Locate the cell with the specified text and output its [X, Y] center coordinate. 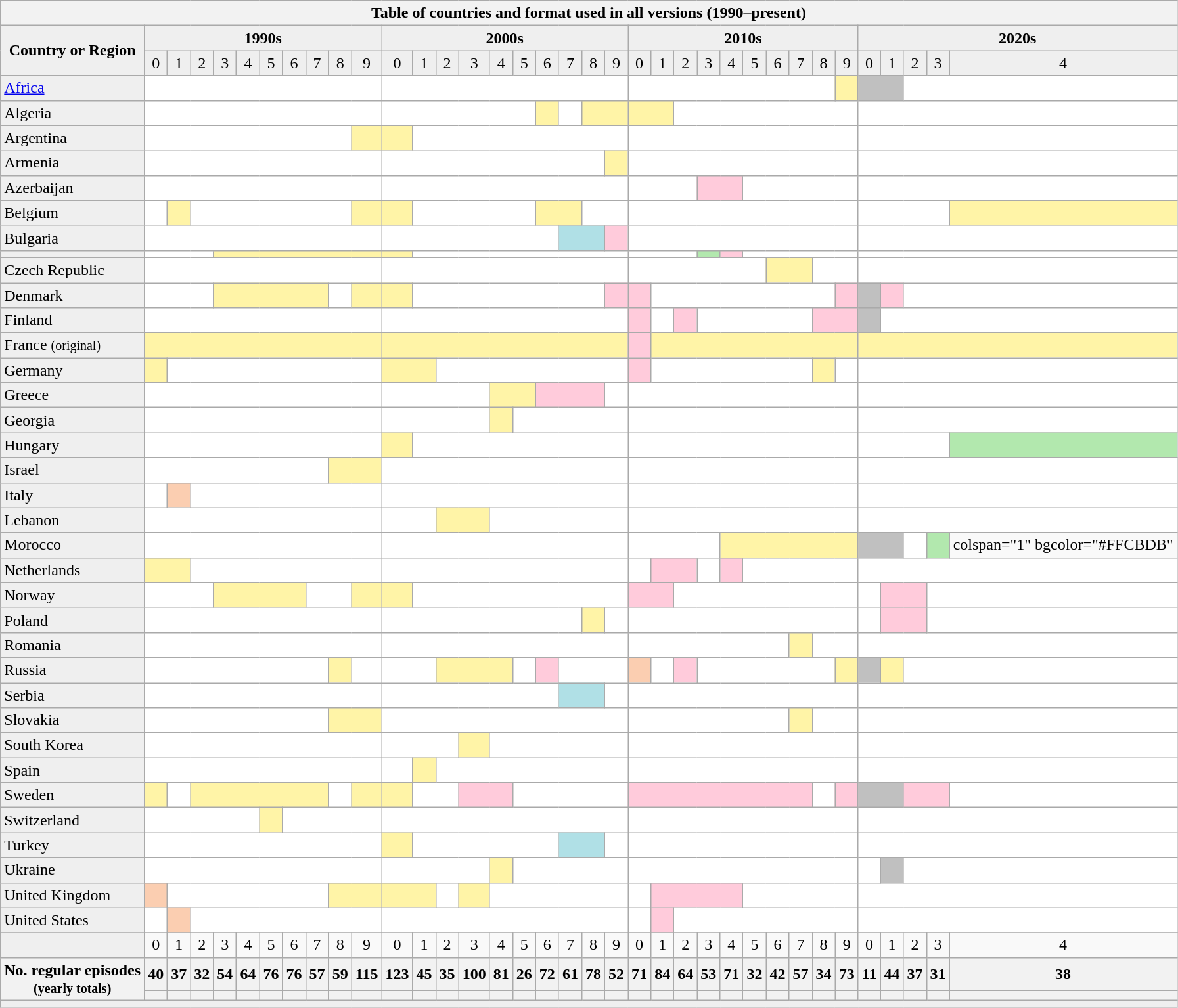
Poland [72, 620]
34 [824, 974]
Denmark [72, 295]
France (original) [72, 345]
54 [225, 974]
78 [593, 974]
1990s [263, 38]
Algeria [72, 113]
59 [340, 974]
Azerbaijan [72, 188]
Armenia [72, 163]
Hungary [72, 445]
Czech Republic [72, 270]
Russia [72, 670]
Switzerland [72, 820]
81 [501, 974]
Romania [72, 645]
No. regular episodes(yearly totals) [72, 978]
Turkey [72, 845]
South Korea [72, 745]
Serbia [72, 695]
44 [892, 974]
38 [1063, 974]
United States [72, 920]
72 [547, 974]
Israel [72, 470]
Germany [72, 370]
40 [156, 974]
Sweden [72, 795]
Country or Region [72, 51]
2010s [744, 38]
45 [424, 974]
11 [869, 974]
Argentina [72, 138]
Norway [72, 595]
United Kingdom [72, 895]
Bulgaria [72, 238]
42 [778, 974]
colspan="1" bgcolor="#FFCBDB" [1063, 545]
84 [662, 974]
35 [447, 974]
Spain [72, 770]
52 [616, 974]
Georgia [72, 420]
Table of countries and format used in all versions (1990–present) [589, 13]
Italy [72, 495]
31 [938, 974]
61 [570, 974]
Africa [72, 88]
Greece [72, 395]
123 [397, 974]
2000s [505, 38]
Lebanon [72, 520]
73 [846, 974]
Slovakia [72, 720]
115 [367, 974]
Ukraine [72, 870]
2020s [1017, 38]
53 [708, 974]
26 [524, 974]
Morocco [72, 545]
100 [474, 974]
Finland [72, 320]
Belgium [72, 213]
Netherlands [72, 570]
